Extract the [x, y] coordinate from the center of the cell holding the provided text.  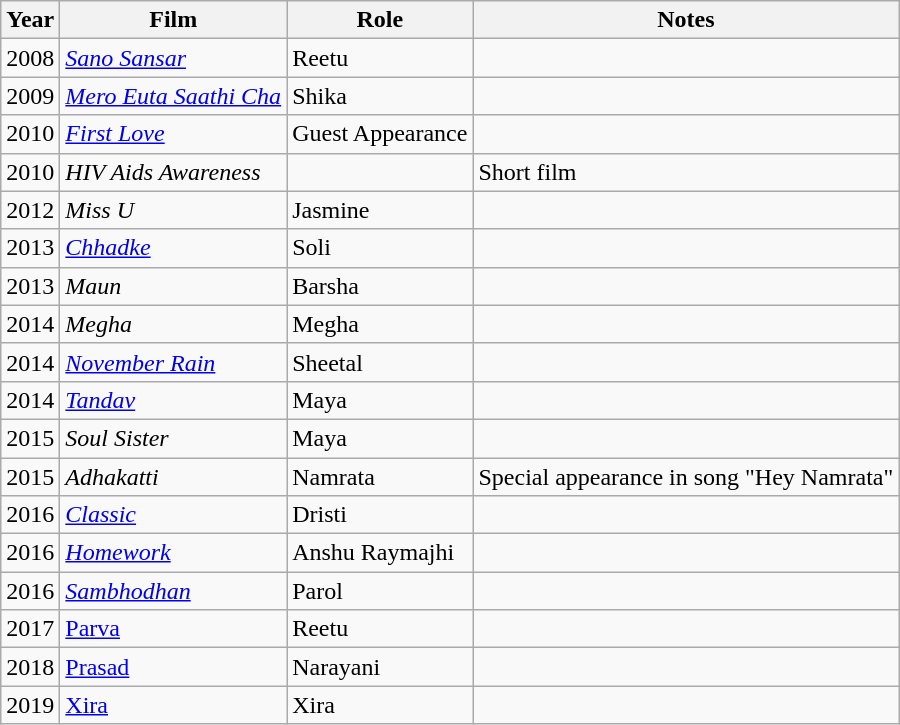
2019 [30, 705]
Film [174, 20]
Short film [686, 172]
Barsha [380, 286]
Narayani [380, 667]
Classic [174, 515]
Guest Appearance [380, 134]
2017 [30, 629]
Soul Sister [174, 438]
Parol [380, 591]
Adhakatti [174, 477]
2012 [30, 210]
Role [380, 20]
Soli [380, 248]
Jasmine [380, 210]
Shika [380, 96]
2009 [30, 96]
Tandav [174, 400]
Anshu Raymajhi [380, 553]
Chhadke [174, 248]
Namrata [380, 477]
Miss U [174, 210]
Parva [174, 629]
HIV Aids Awareness [174, 172]
Dristi [380, 515]
Sambhodhan [174, 591]
Maun [174, 286]
November Rain [174, 362]
Notes [686, 20]
First Love [174, 134]
Sheetal [380, 362]
Year [30, 20]
Mero Euta Saathi Cha [174, 96]
Homework [174, 553]
2008 [30, 58]
Special appearance in song "Hey Namrata" [686, 477]
Sano Sansar [174, 58]
2018 [30, 667]
Prasad [174, 667]
